Extract the [X, Y] coordinate from the center of the cell holding the provided text.  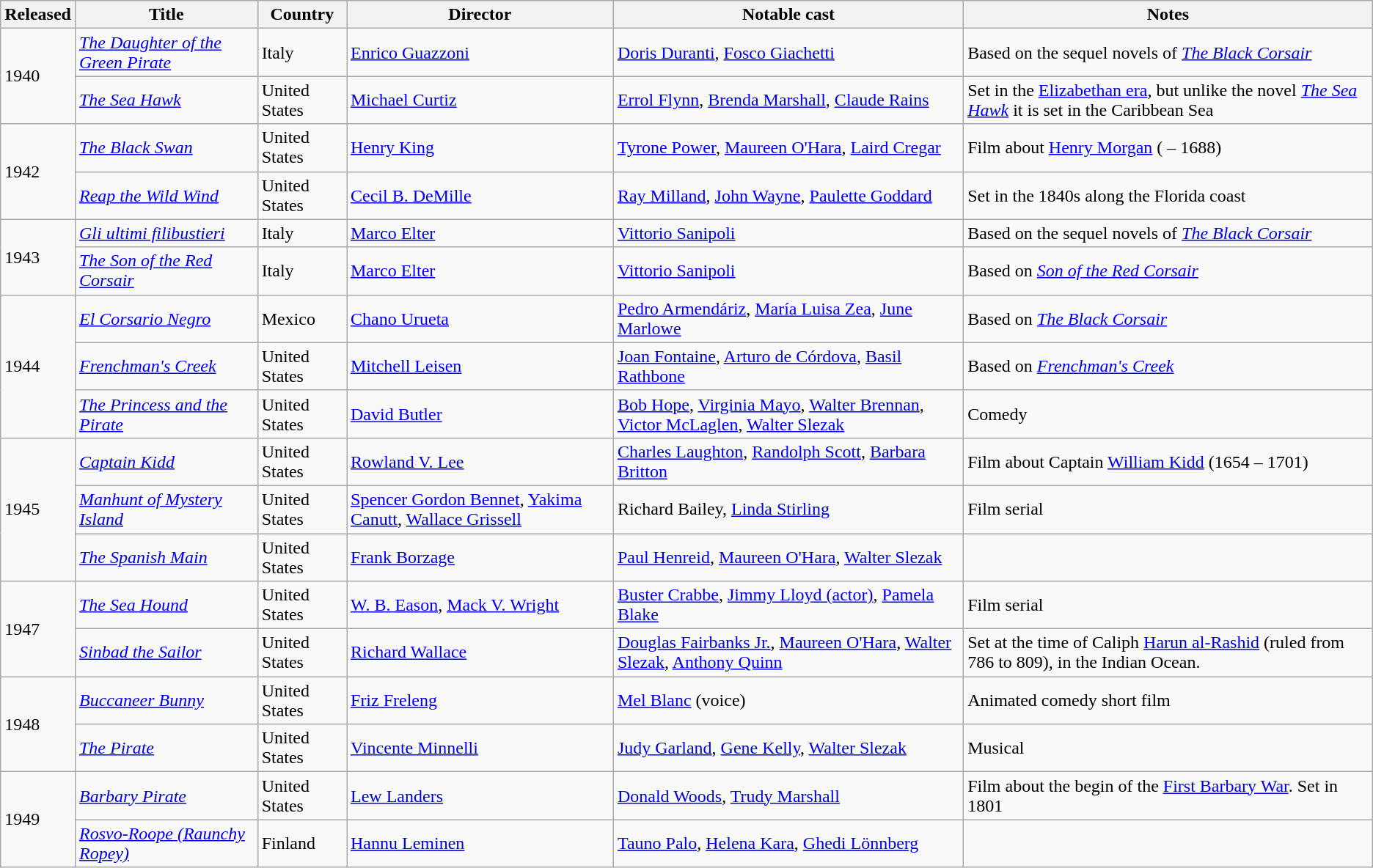
Enrico Guazzoni [480, 53]
Richard Wallace [480, 652]
Rosvo-Roope (Raunchy Ropey) [166, 843]
Buster Crabbe, Jimmy Lloyd (actor), Pamela Blake [788, 606]
Set in the Elizabethan era, but unlike the novel The Sea Hawk it is set in the Caribbean Sea [1168, 100]
Ray Milland, John Wayne, Paulette Goddard [788, 195]
Michael Curtiz [480, 100]
Friz Freleng [480, 701]
The Sea Hawk [166, 100]
Judy Garland, Gene Kelly, Walter Slezak [788, 748]
Hannu Leminen [480, 843]
Musical [1168, 748]
Pedro Armendáriz, María Luisa Zea, June Marlowe [788, 318]
Charles Laughton, Randolph Scott, Barbara Britton [788, 462]
Douglas Fairbanks Jr., Maureen O'Hara, Walter Slezak, Anthony Quinn [788, 652]
Bob Hope, Virginia Mayo, Walter Brennan, Victor McLaglen, Walter Slezak [788, 413]
1947 [38, 629]
Buccaneer Bunny [166, 701]
1943 [38, 257]
Set in the 1840s along the Florida coast [1168, 195]
Set at the time of Caliph Harun al-Rashid (ruled from 786 to 809), in the Indian Ocean. [1168, 652]
Paul Henreid, Maureen O'Hara, Walter Slezak [788, 557]
The Black Swan [166, 148]
Joan Fontaine, Arturo de Córdova, Basil Rathbone [788, 367]
Donald Woods, Trudy Marshall [788, 796]
1940 [38, 76]
Gli ultimi filibustieri [166, 233]
Mitchell Leisen [480, 367]
Mexico [302, 318]
1945 [38, 509]
Errol Flynn, Brenda Marshall, Claude Rains [788, 100]
1949 [38, 820]
David Butler [480, 413]
W. B. Eason, Mack V. Wright [480, 606]
The Son of the Red Corsair [166, 271]
Mel Blanc (voice) [788, 701]
El Corsario Negro [166, 318]
Frank Borzage [480, 557]
1948 [38, 724]
The Princess and the Pirate [166, 413]
Country [302, 15]
Barbary Pirate [166, 796]
Tauno Palo, Helena Kara, Ghedi Lönnberg [788, 843]
Doris Duranti, Fosco Giachetti [788, 53]
Based on The Black Corsair [1168, 318]
Title [166, 15]
1944 [38, 367]
Lew Landers [480, 796]
1942 [38, 172]
The Sea Hound [166, 606]
Tyrone Power, Maureen O'Hara, Laird Cregar [788, 148]
The Spanish Main [166, 557]
Cecil B. DeMille [480, 195]
Notes [1168, 15]
The Pirate [166, 748]
Richard Bailey, Linda Stirling [788, 509]
Spencer Gordon Bennet, Yakima Canutt, Wallace Grissell [480, 509]
Animated comedy short film [1168, 701]
Based on Frenchman's Creek [1168, 367]
Notable cast [788, 15]
Based on Son of the Red Corsair [1168, 271]
Rowland V. Lee [480, 462]
Released [38, 15]
Sinbad the Sailor [166, 652]
Film about Captain William Kidd (1654 – 1701) [1168, 462]
Chano Urueta [480, 318]
Comedy [1168, 413]
Reap the Wild Wind [166, 195]
Manhunt of Mystery Island [166, 509]
Director [480, 15]
Frenchman's Creek [166, 367]
Vincente Minnelli [480, 748]
Film about the begin of the First Barbary War. Set in 1801 [1168, 796]
Captain Kidd [166, 462]
Henry King [480, 148]
Finland [302, 843]
The Daughter of the Green Pirate [166, 53]
Film about Henry Morgan ( – 1688) [1168, 148]
